Determine the (X, Y) coordinate at the center of the cell enclosing the given text.  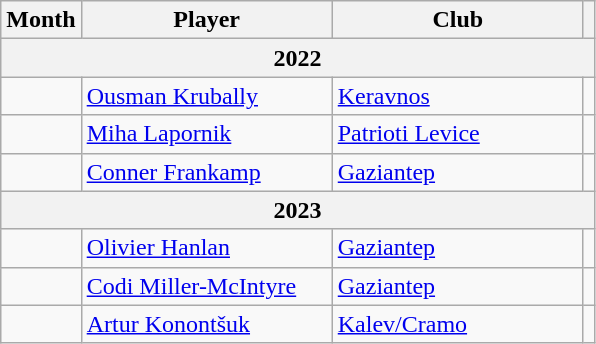
Artur Konontšuk (206, 324)
Codi Miller-McIntyre (206, 286)
Ousman Krubally (206, 96)
Month (41, 20)
Kalev/Cramo (458, 324)
2022 (298, 58)
Patrioti Levice (458, 134)
2023 (298, 210)
Keravnos (458, 96)
Conner Frankamp (206, 172)
Player (206, 20)
Miha Lapornik (206, 134)
Club (458, 20)
Olivier Hanlan (206, 248)
